Locate the cell with the specified text and output its [x, y] center coordinate. 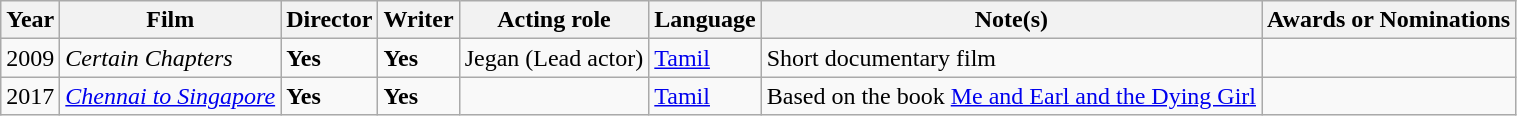
2009 [30, 58]
Writer [418, 20]
Certain Chapters [170, 58]
Note(s) [1011, 20]
Jegan (Lead actor) [554, 58]
2017 [30, 96]
Director [330, 20]
Awards or Nominations [1389, 20]
Chennai to Singapore [170, 96]
Acting role [554, 20]
Year [30, 20]
Language [705, 20]
Short documentary film [1011, 58]
Based on the book Me and Earl and the Dying Girl [1011, 96]
Film [170, 20]
